Provide the [X, Y] coordinate of the cell's center where the given text is located.  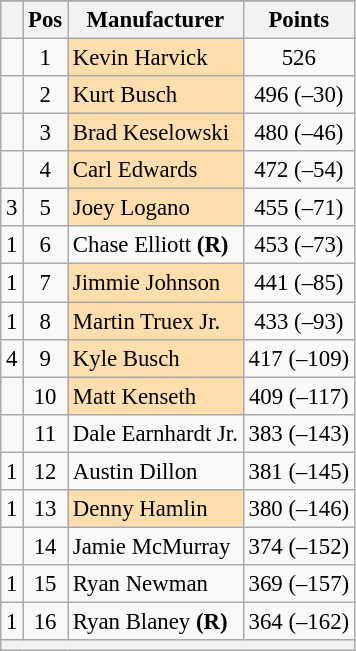
Jamie McMurray [156, 546]
9 [46, 358]
14 [46, 546]
Kyle Busch [156, 358]
496 (–30) [298, 95]
7 [46, 283]
Kevin Harvick [156, 58]
Matt Kenseth [156, 396]
453 (–73) [298, 245]
Chase Elliott (R) [156, 245]
Ryan Blaney (R) [156, 621]
Manufacturer [156, 20]
6 [46, 245]
369 (–157) [298, 584]
2 [46, 95]
381 (–145) [298, 471]
Jimmie Johnson [156, 283]
5 [46, 208]
11 [46, 433]
13 [46, 509]
526 [298, 58]
Brad Keselowski [156, 133]
Denny Hamlin [156, 509]
480 (–46) [298, 133]
16 [46, 621]
455 (–71) [298, 208]
15 [46, 584]
Joey Logano [156, 208]
441 (–85) [298, 283]
383 (–143) [298, 433]
374 (–152) [298, 546]
Kurt Busch [156, 95]
472 (–54) [298, 170]
8 [46, 321]
Pos [46, 20]
Dale Earnhardt Jr. [156, 433]
12 [46, 471]
364 (–162) [298, 621]
Martin Truex Jr. [156, 321]
Austin Dillon [156, 471]
10 [46, 396]
433 (–93) [298, 321]
409 (–117) [298, 396]
Points [298, 20]
380 (–146) [298, 509]
417 (–109) [298, 358]
Ryan Newman [156, 584]
Carl Edwards [156, 170]
